For the text-containing cell, return its midpoint in (x, y) coordinate format. 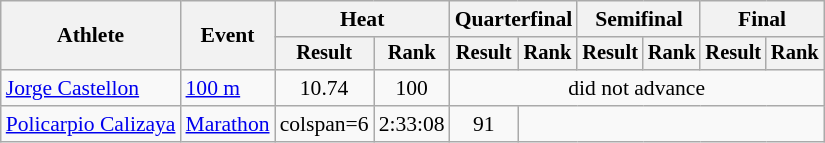
2:33:08 (412, 124)
100 m (228, 88)
100 (412, 88)
Heat (362, 19)
Final (762, 19)
did not advance (637, 88)
Policarpio Calizaya (91, 124)
10.74 (324, 88)
Athlete (91, 36)
Event (228, 36)
Marathon (228, 124)
colspan=6 (324, 124)
Jorge Castellon (91, 88)
Semifinal (638, 19)
91 (484, 124)
Quarterfinal (514, 19)
